Pinpoint the cell where the given text exists, returning its [X, Y] midpoint coordinate. 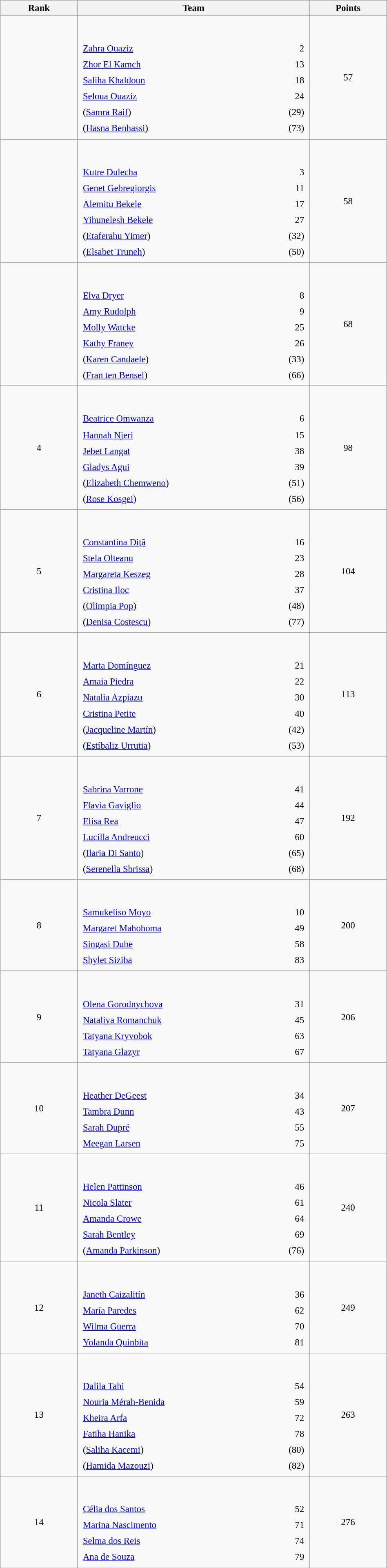
Kheira Arfa [172, 1418]
45 [291, 1020]
57 [348, 78]
Points [348, 8]
Amaia Piedra [171, 682]
Samukeliso Moyo [177, 912]
(32) [284, 236]
Jebet Langat [173, 451]
17 [284, 204]
Beatrice Omwanza [173, 419]
Meegan Larsen [175, 1143]
27 [284, 220]
Sarah Bentley [171, 1235]
Dalila Tahi 54 Nouria Mérah-Benida 59 Kheira Arfa 72 Fatiha Hanika 78 (Saliha Kacemi) (80) (Hamida Mazouzi) (82) [193, 1415]
64 [284, 1219]
79 [290, 1557]
276 [348, 1522]
18 [282, 80]
Beatrice Omwanza 6 Hannah Njeri 15 Jebet Langat 38 Gladys Agui 39 (Elizabeth Chemweno) (51) (Rose Kosgei) (56) [193, 448]
15 [287, 435]
240 [348, 1208]
Dalila Tahi [172, 1386]
113 [348, 694]
(Elizabeth Chemweno) [173, 483]
74 [290, 1541]
(Samra Raif) [168, 112]
(42) [284, 729]
36 [288, 1294]
14 [39, 1522]
(66) [282, 375]
(Olimpia Pop) [169, 606]
Cristina Petite [171, 714]
60 [282, 837]
52 [290, 1509]
Janeth Caizalitín 36 María Paredes 62 Wilma Guerra 70 Yolanda Quinbita 81 [193, 1307]
Fatiha Hanika [172, 1434]
5 [39, 571]
(82) [286, 1465]
Olena Gorodnychova 31 Nataliya Romanchuk 45 Tatyana Kryvobok 63 Tatyana Glazyr 67 [193, 1017]
(Estíbaliz Urrutia) [171, 745]
41 [282, 789]
(Elsabet Truneh) [170, 252]
Tatyana Glazyr [178, 1052]
Stela Olteanu [169, 558]
59 [286, 1402]
4 [39, 448]
Yihunelesh Bekele [170, 220]
Selma dos Reis [176, 1541]
(80) [286, 1450]
(48) [282, 606]
(50) [284, 252]
Elva Dryer 8 Amy Rudolph 9 Molly Watcke 25 Kathy Franey 26 (Karen Candaele) (33) (Fran ten Bensel) (66) [193, 324]
71 [290, 1525]
(77) [282, 622]
Elva Dryer [169, 295]
(65) [282, 853]
Wilma Guerra [175, 1326]
(29) [282, 112]
46 [284, 1187]
Singasi Dube [177, 944]
(53) [284, 745]
Rank [39, 8]
(Hamida Mazouzi) [172, 1465]
Team [193, 8]
Cristina Iloc [169, 590]
Sabrina Varrone 41 Flavia Gaviglio 44 Elisa Rea 47 Lucilla Andreucci 60 (Ilaria Di Santo) (65) (Serenella Sbrissa) (68) [193, 818]
(Rose Kosgei) [173, 499]
200 [348, 926]
Seloua Ouaziz [168, 96]
38 [287, 451]
Kutre Dulecha [170, 172]
Marta Domínguez [171, 666]
39 [287, 467]
21 [284, 666]
62 [288, 1310]
Elisa Rea [170, 821]
78 [286, 1434]
Lucilla Andreucci [170, 837]
69 [284, 1235]
43 [288, 1111]
Zhor El Kamch [168, 65]
(Ilaria Di Santo) [170, 853]
(Karen Candaele) [169, 359]
54 [286, 1386]
Marta Domínguez 21 Amaia Piedra 22 Natalia Azpiazu 30 Cristina Petite 40 (Jacqueline Martín) (42) (Estíbaliz Urrutia) (53) [193, 694]
(Amanda Parkinson) [171, 1251]
(56) [287, 499]
Sarah Dupré [175, 1127]
49 [291, 928]
Kathy Franey [169, 343]
44 [282, 805]
(Jacqueline Martín) [171, 729]
7 [39, 818]
75 [288, 1143]
Samukeliso Moyo 10 Margaret Mahohoma 49 Singasi Dube 58 Shylet Siziba 83 [193, 926]
47 [282, 821]
Molly Watcke [169, 327]
(Hasna Benhassi) [168, 128]
3 [284, 172]
(Saliha Kacemi) [172, 1450]
(68) [282, 869]
25 [282, 327]
40 [284, 714]
Natalia Azpiazu [171, 698]
81 [288, 1342]
Marina Nascimento [176, 1525]
Alemitu Bekele [170, 204]
(Denisa Costescu) [169, 622]
Shylet Siziba [177, 960]
Genet Gebregiorgis [170, 188]
22 [284, 682]
192 [348, 818]
Tatyana Kryvobok [178, 1036]
María Paredes [175, 1310]
Margareta Keszeg [169, 574]
(Serenella Sbrissa) [170, 869]
Margaret Mahohoma [177, 928]
(73) [282, 128]
55 [288, 1127]
61 [284, 1203]
26 [282, 343]
206 [348, 1017]
2 [282, 49]
24 [282, 96]
249 [348, 1307]
Nouria Mérah-Benida [172, 1402]
Helen Pattinson [171, 1187]
Ana de Souza [176, 1557]
Nicola Slater [171, 1203]
(51) [287, 483]
(Etaferahu Yimer) [170, 236]
Tambra Dunn [175, 1111]
Olena Gorodnychova [178, 1004]
Heather DeGeest [175, 1095]
104 [348, 571]
Amy Rudolph [169, 311]
30 [284, 698]
Célia dos Santos [176, 1509]
Nataliya Romanchuk [178, 1020]
83 [291, 960]
70 [288, 1326]
Janeth Caizalitín [175, 1294]
Yolanda Quinbita [175, 1342]
68 [348, 324]
207 [348, 1109]
(Fran ten Bensel) [169, 375]
Gladys Agui [173, 467]
(33) [282, 359]
67 [291, 1052]
Sabrina Varrone [170, 789]
Zahra Ouaziz 2 Zhor El Kamch 13 Saliha Khaldoun 18 Seloua Ouaziz 24 (Samra Raif) (29) (Hasna Benhassi) (73) [193, 78]
72 [286, 1418]
Amanda Crowe [171, 1219]
37 [282, 590]
Zahra Ouaziz [168, 49]
34 [288, 1095]
Constantina Diţă 16 Stela Olteanu 23 Margareta Keszeg 28 Cristina Iloc 37 (Olimpia Pop) (48) (Denisa Costescu) (77) [193, 571]
Kutre Dulecha 3 Genet Gebregiorgis 11 Alemitu Bekele 17 Yihunelesh Bekele 27 (Etaferahu Yimer) (32) (Elsabet Truneh) (50) [193, 201]
Célia dos Santos 52 Marina Nascimento 71 Selma dos Reis 74 Ana de Souza 79 [193, 1522]
12 [39, 1307]
Flavia Gaviglio [170, 805]
63 [291, 1036]
(76) [284, 1251]
16 [282, 542]
23 [282, 558]
28 [282, 574]
Hannah Njeri [173, 435]
263 [348, 1415]
98 [348, 448]
Helen Pattinson 46 Nicola Slater 61 Amanda Crowe 64 Sarah Bentley 69 (Amanda Parkinson) (76) [193, 1208]
Heather DeGeest 34 Tambra Dunn 43 Sarah Dupré 55 Meegan Larsen 75 [193, 1109]
31 [291, 1004]
Constantina Diţă [169, 542]
Saliha Khaldoun [168, 80]
